Return the [X, Y] coordinate for the center point of the cell that contains the specified text.  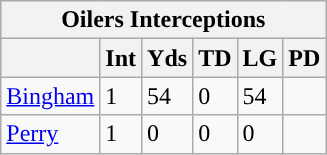
Int [121, 58]
PD [304, 58]
Oilers Interceptions [164, 20]
Perry [50, 134]
Yds [168, 58]
TD [215, 58]
Bingham [50, 96]
LG [260, 58]
